Provide the (X, Y) coordinate of the cell's center where the given text is located.  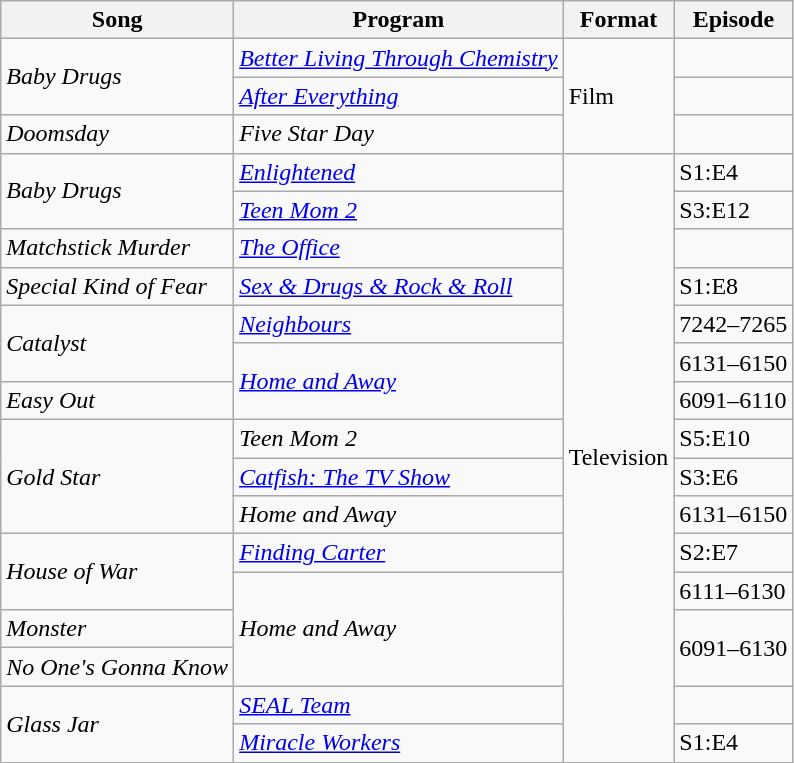
The Office (399, 248)
After Everything (399, 96)
S3:E12 (734, 210)
Catalyst (118, 343)
Special Kind of Fear (118, 286)
Film (618, 96)
S2:E7 (734, 553)
Neighbours (399, 324)
Better Living Through Chemistry (399, 58)
Song (118, 20)
Finding Carter (399, 553)
Matchstick Murder (118, 248)
Glass Jar (118, 724)
Program (399, 20)
Sex & Drugs & Rock & Roll (399, 286)
Television (618, 458)
Monster (118, 629)
7242–7265 (734, 324)
Gold Star (118, 476)
Catfish: The TV Show (399, 477)
S5:E10 (734, 438)
No One's Gonna Know (118, 667)
SEAL Team (399, 705)
House of War (118, 572)
Doomsday (118, 134)
Miracle Workers (399, 743)
6091–6110 (734, 400)
Five Star Day (399, 134)
S1:E8 (734, 286)
Enlightened (399, 172)
Easy Out (118, 400)
Episode (734, 20)
6091–6130 (734, 648)
Format (618, 20)
6111–6130 (734, 591)
S3:E6 (734, 477)
